Return [x, y] of the center of cell containing provided text 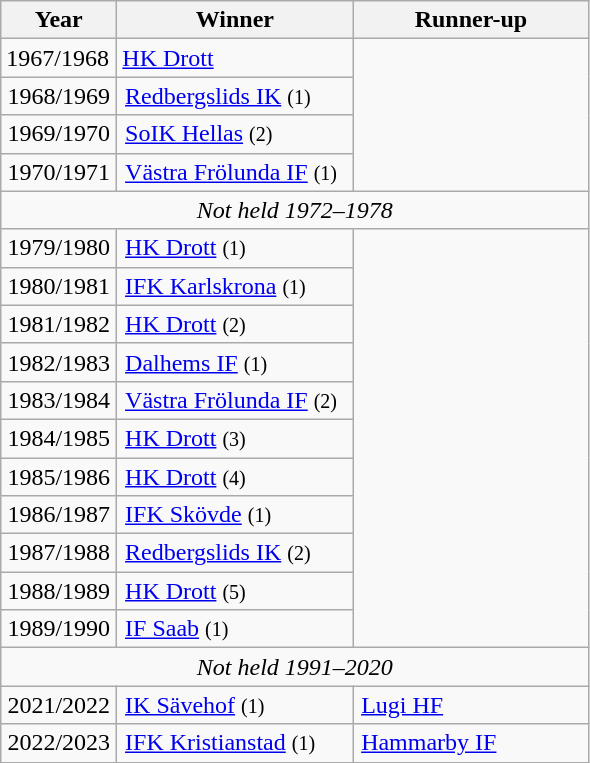
IFK Karlskrona (1) [235, 286]
IFK Kristianstad (1) [235, 743]
1988/1989 [59, 591]
1986/1987 [59, 515]
Lugi HF [471, 705]
1989/1990 [59, 629]
1981/1982 [59, 324]
1969/1970 [59, 134]
HK Drott (2) [235, 324]
Not held 1991–2020 [295, 667]
1968/1969 [59, 96]
HK Drott [235, 58]
Redbergslids IK (2) [235, 553]
HK Drott (1) [235, 248]
2021/2022 [59, 705]
Redbergslids IK (1) [235, 96]
HK Drott (4) [235, 477]
SoIK Hellas (2) [235, 134]
HK Drott (3) [235, 438]
Winner [235, 20]
Runner-up [471, 20]
1987/1988 [59, 553]
Not held 1972–1978 [295, 210]
Year [59, 20]
Hammarby IF [471, 743]
Dalhems IF (1) [235, 362]
2022/2023 [59, 743]
IF Saab (1) [235, 629]
IFK Skövde (1) [235, 515]
HK Drott (5) [235, 591]
1970/1971 [59, 172]
1985/1986 [59, 477]
1982/1983 [59, 362]
1980/1981 [59, 286]
1967/1968 [59, 58]
1979/1980 [59, 248]
1984/1985 [59, 438]
Västra Frölunda IF (2) [235, 400]
1983/1984 [59, 400]
Västra Frölunda IF (1) [235, 172]
IK Sävehof (1) [235, 705]
